Return [x, y] of the center of cell containing provided text 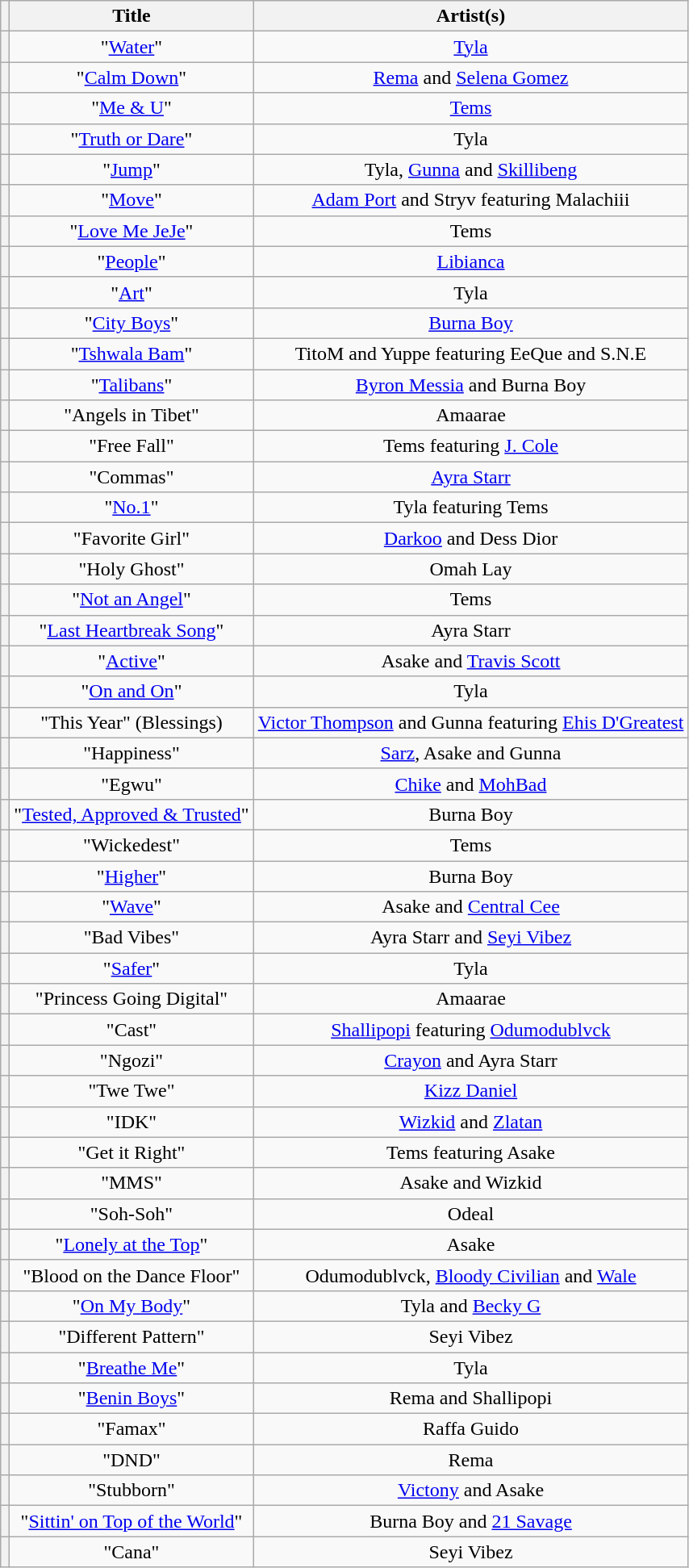
"Ngozi" [132, 1060]
"Safer" [132, 968]
Kizz Daniel [471, 1091]
"Me & U" [132, 108]
"Calm Down" [132, 77]
"People" [132, 261]
Rema and Shallipopi [471, 1399]
"Talibans" [132, 385]
Tems featuring J. Cole [471, 446]
Shallipopi featuring Odumodublvck [471, 1030]
"Angels in Tibet" [132, 416]
Tyla featuring Tems [471, 508]
"IDK" [132, 1122]
Tyla, Gunna and Skillibeng [471, 169]
Asake [471, 1244]
"Stubborn" [132, 1491]
"On and On" [132, 692]
Libianca [471, 261]
"Wave" [132, 907]
"Blood on the Dance Floor" [132, 1275]
"DND" [132, 1460]
"Active" [132, 661]
"Cast" [132, 1030]
"Soh-Soh" [132, 1214]
"Lonely at the Top" [132, 1244]
"Move" [132, 200]
"Wickedest" [132, 845]
"This Year" (Blessings) [132, 722]
Darkoo and Dess Dior [471, 538]
Ayra Starr and Seyi Vibez [471, 938]
"No.1" [132, 508]
Adam Port and Stryv featuring Malachiii [471, 200]
Victor Thompson and Gunna featuring Ehis D'Greatest [471, 722]
Chike and MohBad [471, 784]
Asake and Wizkid [471, 1183]
"Last Heartbreak Song" [132, 630]
"Jump" [132, 169]
Title [132, 16]
"Happiness" [132, 753]
"Tested, Approved & Trusted" [132, 814]
"On My Body" [132, 1306]
Rema [471, 1460]
"Benin Boys" [132, 1399]
Byron Messia and Burna Boy [471, 385]
"Holy Ghost" [132, 569]
Rema and Selena Gomez [471, 77]
"Art" [132, 292]
Omah Lay [471, 569]
Asake and Travis Scott [471, 661]
Crayon and Ayra Starr [471, 1060]
"Truth or Dare" [132, 139]
Burna Boy and 21 Savage [471, 1521]
"Cana" [132, 1552]
"Egwu" [132, 784]
"MMS" [132, 1183]
"Higher" [132, 876]
"Twe Twe" [132, 1091]
"Free Fall" [132, 446]
"Different Pattern" [132, 1336]
Odumodublvck, Bloody Civilian and Wale [471, 1275]
"Favorite Girl" [132, 538]
Sarz, Asake and Gunna [471, 753]
Artist(s) [471, 16]
"Get it Right" [132, 1152]
"Not an Angel" [132, 600]
Victony and Asake [471, 1491]
"Famax" [132, 1429]
"Sittin' on Top of the World" [132, 1521]
Tems featuring Asake [471, 1152]
"Breathe Me" [132, 1368]
"Princess Going Digital" [132, 999]
"Bad Vibes" [132, 938]
Tyla and Becky G [471, 1306]
"Tshwala Bam" [132, 353]
"Commas" [132, 477]
Odeal [471, 1214]
"City Boys" [132, 323]
Asake and Central Cee [471, 907]
Raffa Guido [471, 1429]
Wizkid and Zlatan [471, 1122]
"Water" [132, 47]
"Love Me JeJe" [132, 231]
TitoM and Yuppe featuring EeQue and S.N.E [471, 353]
